Scan for the cell matching the given text and deliver its [X, Y] coordinate at center. 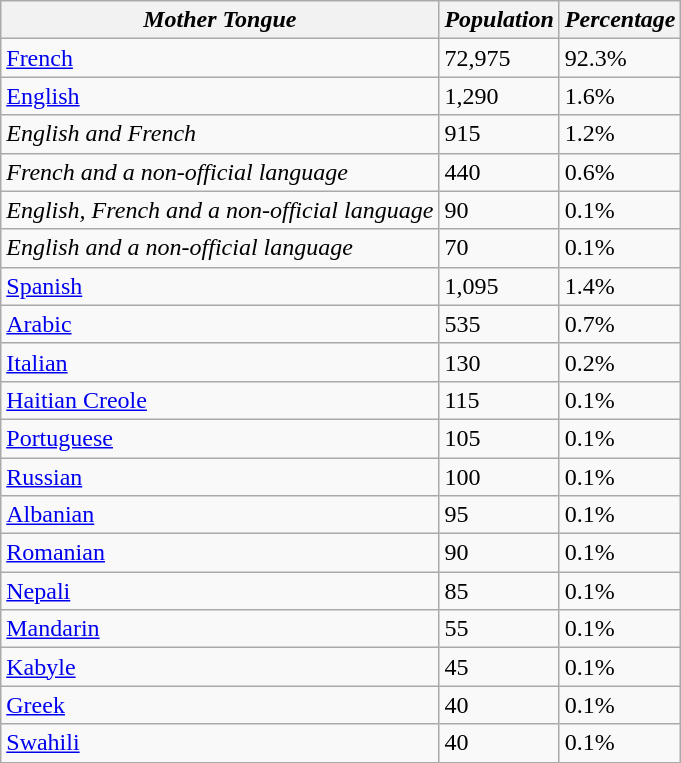
440 [499, 172]
Albanian [220, 515]
70 [499, 248]
Arabic [220, 324]
Percentage [620, 20]
1.6% [620, 96]
English [220, 96]
Swahili [220, 743]
115 [499, 400]
Mother Tongue [220, 20]
105 [499, 438]
Italian [220, 362]
French and a non-official language [220, 172]
Russian [220, 477]
1,095 [499, 286]
Population [499, 20]
72,975 [499, 58]
Portuguese [220, 438]
Kabyle [220, 667]
English, French and a non-official language [220, 210]
Romanian [220, 553]
Haitian Creole [220, 400]
1,290 [499, 96]
Nepali [220, 591]
0.6% [620, 172]
0.2% [620, 362]
535 [499, 324]
Spanish [220, 286]
915 [499, 134]
Greek [220, 705]
55 [499, 629]
English and French [220, 134]
0.7% [620, 324]
French [220, 58]
45 [499, 667]
130 [499, 362]
English and a non-official language [220, 248]
92.3% [620, 58]
1.4% [620, 286]
Mandarin [220, 629]
1.2% [620, 134]
100 [499, 477]
95 [499, 515]
85 [499, 591]
